Detect which cell encompasses the target text, then output its [x, y] center coordinate. 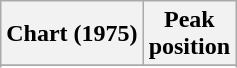
Chart (1975) [72, 34]
Peakposition [189, 34]
